Determine the [X, Y] coordinate at the center of the cell enclosing the given text.  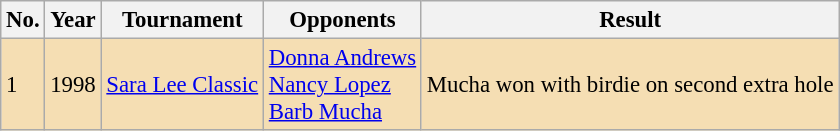
No. [23, 20]
Donna Andrews Nancy Lopez Barb Mucha [342, 85]
Sara Lee Classic [182, 85]
1 [23, 85]
Year [73, 20]
Mucha won with birdie on second extra hole [630, 85]
Result [630, 20]
Tournament [182, 20]
1998 [73, 85]
Opponents [342, 20]
